Provide the (X, Y) coordinate of the cell's center where the given text is located.  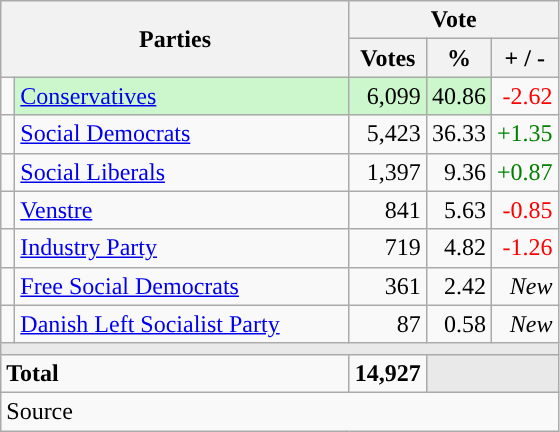
-1.26 (524, 248)
Vote (454, 20)
+ / - (524, 58)
36.33 (458, 134)
Industry Party (182, 248)
361 (388, 286)
1,397 (388, 172)
-0.85 (524, 210)
6,099 (388, 96)
Source (280, 411)
Social Liberals (182, 172)
40.86 (458, 96)
9.36 (458, 172)
Venstre (182, 210)
+0.87 (524, 172)
Conservatives (182, 96)
% (458, 58)
Free Social Democrats (182, 286)
4.82 (458, 248)
87 (388, 324)
841 (388, 210)
14,927 (388, 373)
0.58 (458, 324)
Danish Left Socialist Party (182, 324)
5,423 (388, 134)
Total (176, 373)
+1.35 (524, 134)
Parties (176, 39)
-2.62 (524, 96)
719 (388, 248)
2.42 (458, 286)
Social Democrats (182, 134)
5.63 (458, 210)
Votes (388, 58)
